Identify which cell holds the provided text, then report its [x, y] central coordinate. 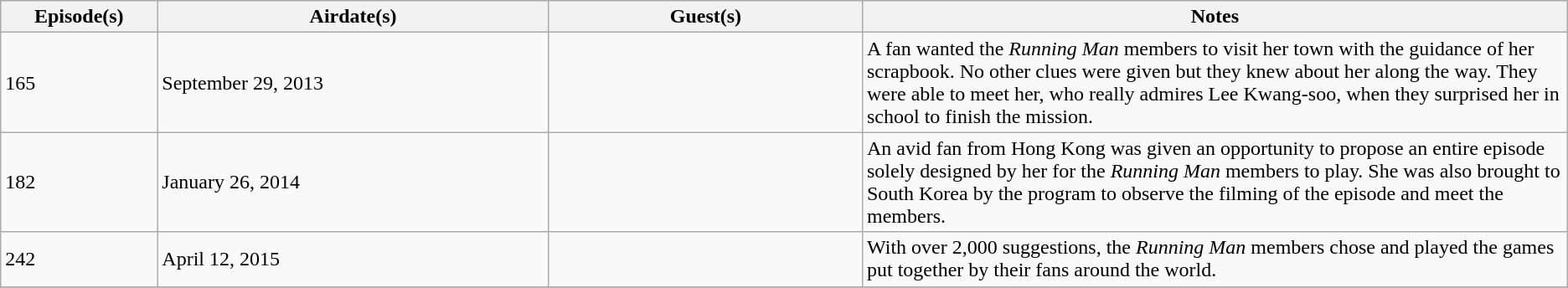
165 [79, 82]
182 [79, 183]
January 26, 2014 [353, 183]
Episode(s) [79, 17]
Notes [1215, 17]
242 [79, 260]
Airdate(s) [353, 17]
September 29, 2013 [353, 82]
April 12, 2015 [353, 260]
Guest(s) [705, 17]
With over 2,000 suggestions, the Running Man members chose and played the games put together by their fans around the world. [1215, 260]
